Find where the given text appears and provide that cell's center as [X, Y] coordinate. 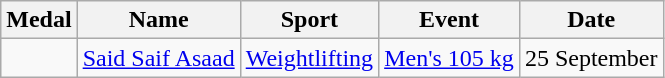
Said Saif Asaad [158, 58]
Medal [39, 20]
Men's 105 kg [450, 58]
Weightlifting [309, 58]
Name [158, 20]
Sport [309, 20]
Event [450, 20]
25 September [591, 58]
Date [591, 20]
